Identify which cell holds the provided text, then report its [X, Y] central coordinate. 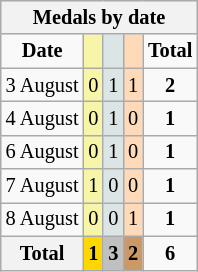
3 [113, 253]
6 August [42, 152]
6 [170, 253]
3 August [42, 85]
Medals by date [100, 17]
4 August [42, 118]
7 August [42, 186]
8 August [42, 219]
Date [42, 51]
